Pinpoint the cell where the given text exists, returning its [X, Y] midpoint coordinate. 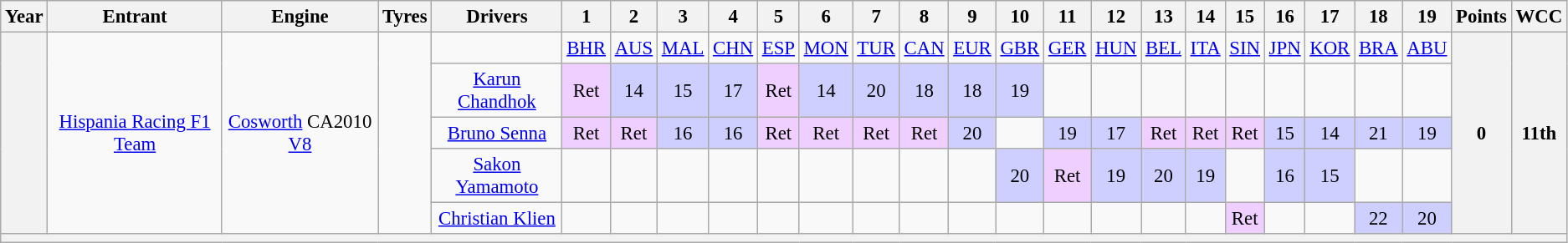
Points [1481, 17]
Engine [300, 17]
TUR [876, 48]
BHR [586, 48]
10 [1019, 17]
Bruno Senna [497, 134]
HUN [1116, 48]
WCC [1539, 17]
5 [778, 17]
11th [1539, 134]
GER [1068, 48]
BEL [1164, 48]
MON [826, 48]
13 [1164, 17]
KOR [1330, 48]
8 [924, 17]
6 [826, 17]
Drivers [497, 17]
2 [633, 17]
Hispania Racing F1 Team [135, 134]
9 [972, 17]
3 [683, 17]
GBR [1019, 48]
0 [1481, 134]
AUS [633, 48]
MAL [683, 48]
4 [733, 17]
7 [876, 17]
BRA [1379, 48]
EUR [972, 48]
1 [586, 17]
12 [1116, 17]
SIN [1245, 48]
Tyres [405, 17]
CAN [924, 48]
Entrant [135, 17]
ITA [1205, 48]
Sakon Yamamoto [497, 175]
11 [1068, 17]
21 [1379, 134]
22 [1379, 219]
Christian Klien [497, 219]
Karun Chandhok [497, 90]
Year [24, 17]
CHN [733, 48]
ABU [1427, 48]
Cosworth CA2010 V8 [300, 134]
JPN [1285, 48]
ESP [778, 48]
